Extract the (X, Y) coordinate from the center of the cell holding the provided text.  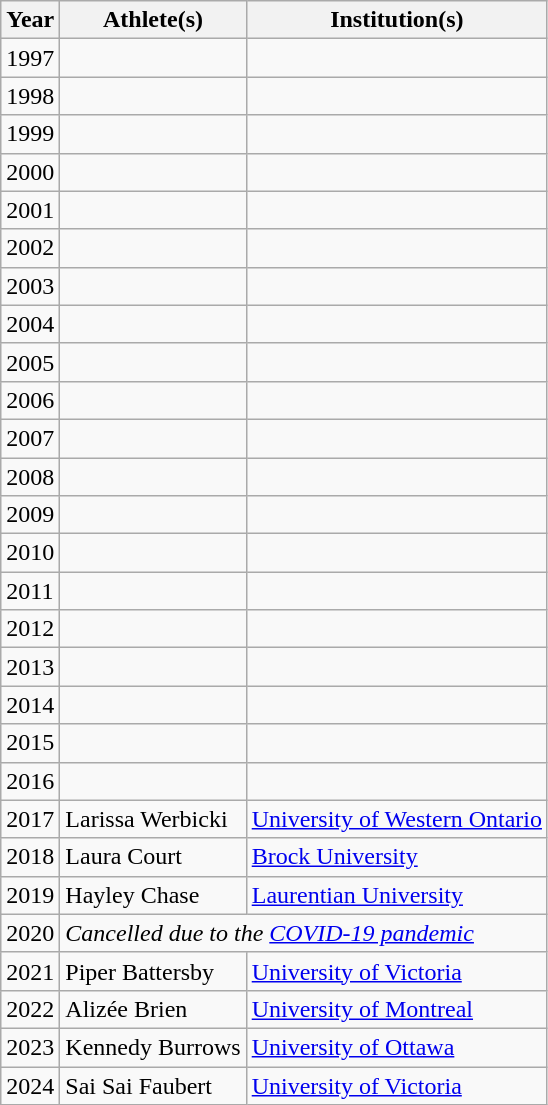
Kennedy Burrows (153, 1047)
2000 (30, 172)
2003 (30, 286)
Hayley Chase (153, 895)
Laura Court (153, 857)
Year (30, 20)
University of Ottawa (396, 1047)
1997 (30, 58)
Cancelled due to the COVID-19 pandemic (304, 933)
Brock University (396, 857)
2010 (30, 553)
Alizée Brien (153, 1009)
Sai Sai Faubert (153, 1085)
2023 (30, 1047)
Piper Battersby (153, 971)
2021 (30, 971)
Institution(s) (396, 20)
2017 (30, 819)
University of Western Ontario (396, 819)
Laurentian University (396, 895)
2014 (30, 705)
2008 (30, 477)
2015 (30, 743)
Larissa Werbicki (153, 819)
2006 (30, 400)
2011 (30, 591)
2022 (30, 1009)
2007 (30, 438)
2005 (30, 362)
2020 (30, 933)
2013 (30, 667)
2004 (30, 324)
2002 (30, 248)
2016 (30, 781)
2001 (30, 210)
2009 (30, 515)
2012 (30, 629)
2019 (30, 895)
2024 (30, 1085)
University of Montreal (396, 1009)
1998 (30, 96)
Athlete(s) (153, 20)
2018 (30, 857)
1999 (30, 134)
